Capture the cell that displays the provided text and extract its [x, y] central coordinate. 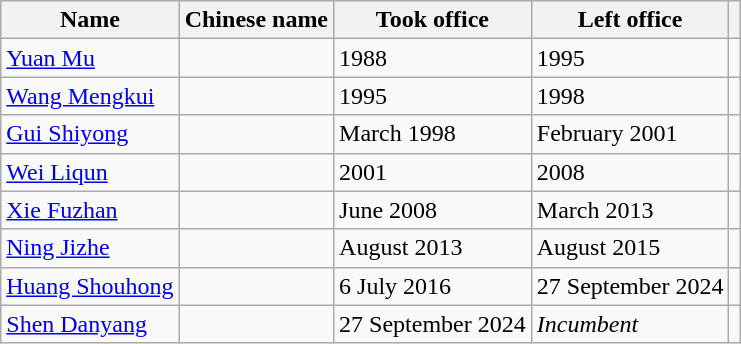
6 July 2016 [433, 286]
Xie Fuzhan [90, 210]
August 2013 [433, 248]
August 2015 [630, 248]
Wang Mengkui [90, 96]
Wei Liqun [90, 172]
Name [90, 20]
Left office [630, 20]
Yuan Mu [90, 58]
1988 [433, 58]
March 2013 [630, 210]
February 2001 [630, 134]
1998 [630, 96]
2008 [630, 172]
Ning Jizhe [90, 248]
Gui Shiyong [90, 134]
2001 [433, 172]
June 2008 [433, 210]
Chinese name [256, 20]
Huang Shouhong [90, 286]
Took office [433, 20]
Shen Danyang [90, 324]
Incumbent [630, 324]
March 1998 [433, 134]
